Capture the cell that displays the provided text and extract its (x, y) central coordinate. 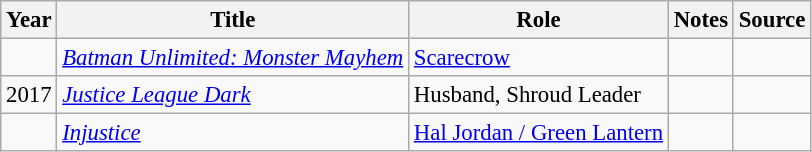
Role (539, 20)
Title (233, 20)
Injustice (233, 133)
2017 (29, 95)
Justice League Dark (233, 95)
Year (29, 20)
Husband, Shroud Leader (539, 95)
Hal Jordan / Green Lantern (539, 133)
Source (772, 20)
Notes (700, 20)
Scarecrow (539, 58)
Batman Unlimited: Monster Mayhem (233, 58)
